Capture the cell that displays the provided text and extract its [x, y] central coordinate. 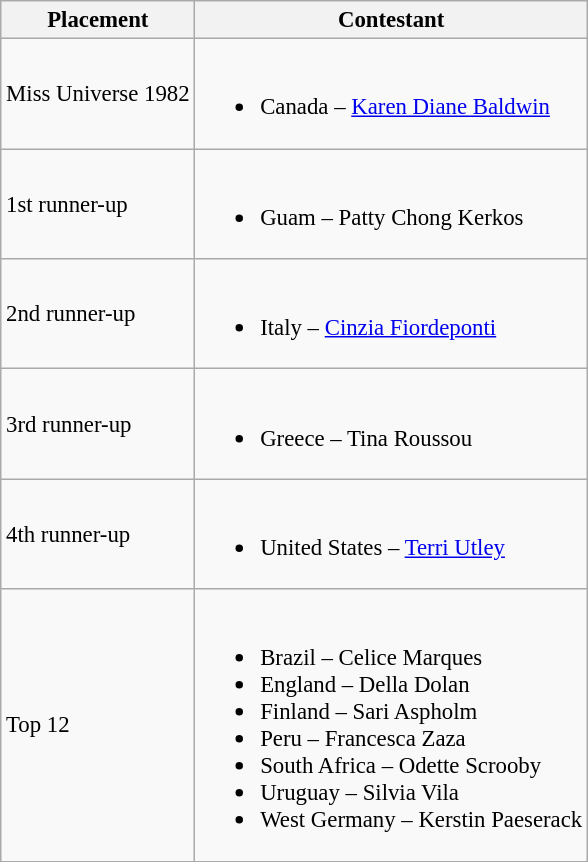
Guam – Patty Chong Kerkos [392, 204]
Top 12 [98, 725]
Greece – Tina Roussou [392, 424]
1st runner-up [98, 204]
United States – Terri Utley [392, 534]
Placement [98, 20]
Miss Universe 1982 [98, 94]
4th runner-up [98, 534]
Italy – Cinzia Fiordeponti [392, 314]
Canada – Karen Diane Baldwin [392, 94]
Contestant [392, 20]
3rd runner-up [98, 424]
2nd runner-up [98, 314]
